For the text-containing cell, return its midpoint in (X, Y) coordinate format. 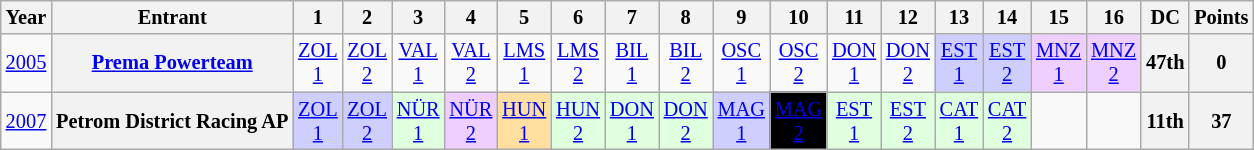
5 (524, 17)
HUN2 (578, 121)
LMS2 (578, 63)
MAG2 (798, 121)
2005 (26, 63)
OSC2 (798, 63)
NÜR2 (472, 121)
0 (1221, 63)
4 (472, 17)
16 (1114, 17)
VAL2 (472, 63)
OSC1 (742, 63)
NÜR1 (418, 121)
14 (1007, 17)
2 (368, 17)
11 (854, 17)
9 (742, 17)
11th (1165, 121)
CAT2 (1007, 121)
MNZ1 (1058, 63)
VAL1 (418, 63)
Points (1221, 17)
Prema Powerteam (172, 63)
6 (578, 17)
BIL1 (632, 63)
10 (798, 17)
MNZ2 (1114, 63)
Entrant (172, 17)
HUN1 (524, 121)
2007 (26, 121)
12 (908, 17)
MAG1 (742, 121)
15 (1058, 17)
47th (1165, 63)
3 (418, 17)
8 (686, 17)
Year (26, 17)
13 (959, 17)
Petrom District Racing AP (172, 121)
7 (632, 17)
LMS1 (524, 63)
DC (1165, 17)
BIL2 (686, 63)
37 (1221, 121)
1 (318, 17)
CAT1 (959, 121)
